Return the [x, y] coordinate for the center point of the cell that contains the specified text.  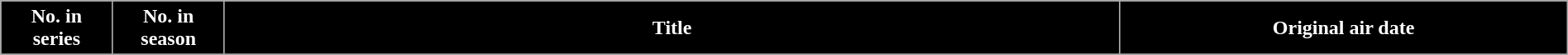
No. inseries [56, 28]
Title [672, 28]
No. inseason [169, 28]
Original air date [1343, 28]
